Capture the cell that displays the provided text and extract its (X, Y) central coordinate. 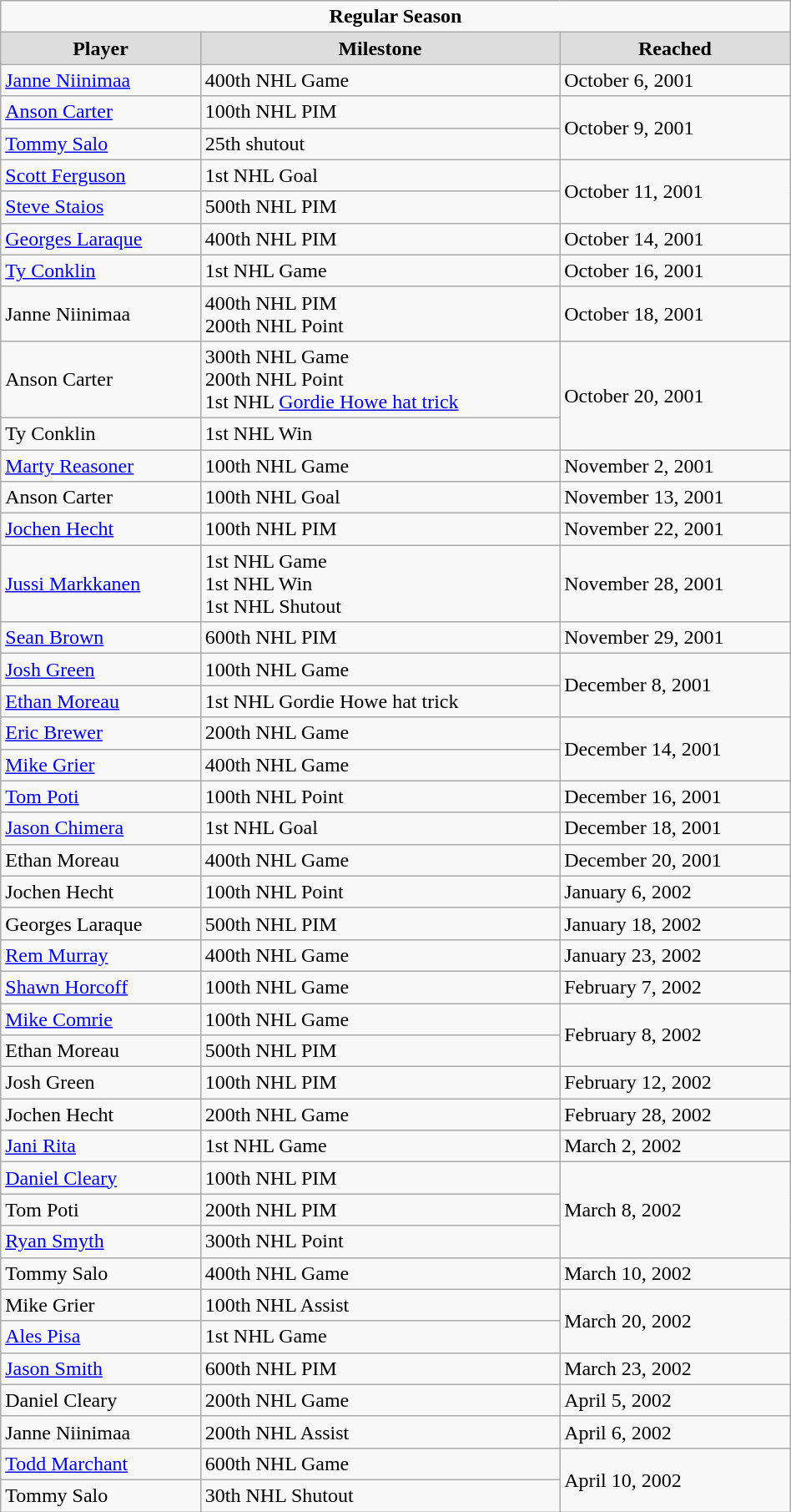
November 29, 2001 (676, 638)
March 2, 2002 (676, 1146)
Jason Smith (101, 1368)
December 20, 2001 (676, 860)
1st NHL Game1st NHL Win1st NHL Shutout (380, 584)
February 12, 2002 (676, 1083)
600th NHL Game (380, 1464)
April 10, 2002 (676, 1479)
April 6, 2002 (676, 1432)
Reached (676, 48)
Todd Marchant (101, 1464)
February 7, 2002 (676, 987)
October 16, 2001 (676, 271)
April 5, 2002 (676, 1400)
Sean Brown (101, 638)
1st NHL Win (380, 433)
30th NHL Shutout (380, 1495)
25th shutout (380, 144)
Jussi Markkanen (101, 584)
1st NHL Gordie Howe hat trick (380, 701)
Milestone (380, 48)
October 9, 2001 (676, 128)
October 6, 2001 (676, 80)
October 18, 2001 (676, 314)
December 8, 2001 (676, 685)
January 23, 2002 (676, 955)
Jani Rita (101, 1146)
400th NHL PIM (380, 239)
100th NHL Goal (380, 498)
Marty Reasoner (101, 465)
December 16, 2001 (676, 796)
400th NHL PIM200th NHL Point (380, 314)
300th NHL Game200th NHL Point1st NHL Gordie Howe hat trick (380, 379)
February 8, 2002 (676, 1035)
November 2, 2001 (676, 465)
Steve Staios (101, 207)
October 14, 2001 (676, 239)
Ales Pisa (101, 1337)
January 6, 2002 (676, 892)
October 11, 2001 (676, 191)
March 23, 2002 (676, 1368)
March 10, 2002 (676, 1273)
Jason Chimera (101, 828)
Eric Brewer (101, 733)
200th NHL PIM (380, 1210)
Scott Ferguson (101, 175)
October 20, 2001 (676, 395)
Regular Season (395, 17)
Rem Murray (101, 955)
November 22, 2001 (676, 529)
Player (101, 48)
Shawn Horcoff (101, 987)
November 28, 2001 (676, 584)
100th NHL Assist (380, 1305)
March 8, 2002 (676, 1210)
300th NHL Point (380, 1241)
Mike Comrie (101, 1019)
200th NHL Assist (380, 1432)
December 14, 2001 (676, 749)
November 13, 2001 (676, 498)
December 18, 2001 (676, 828)
February 28, 2002 (676, 1115)
January 18, 2002 (676, 923)
Ryan Smyth (101, 1241)
March 20, 2002 (676, 1321)
